Identify which cell holds the provided text, then report its [X, Y] central coordinate. 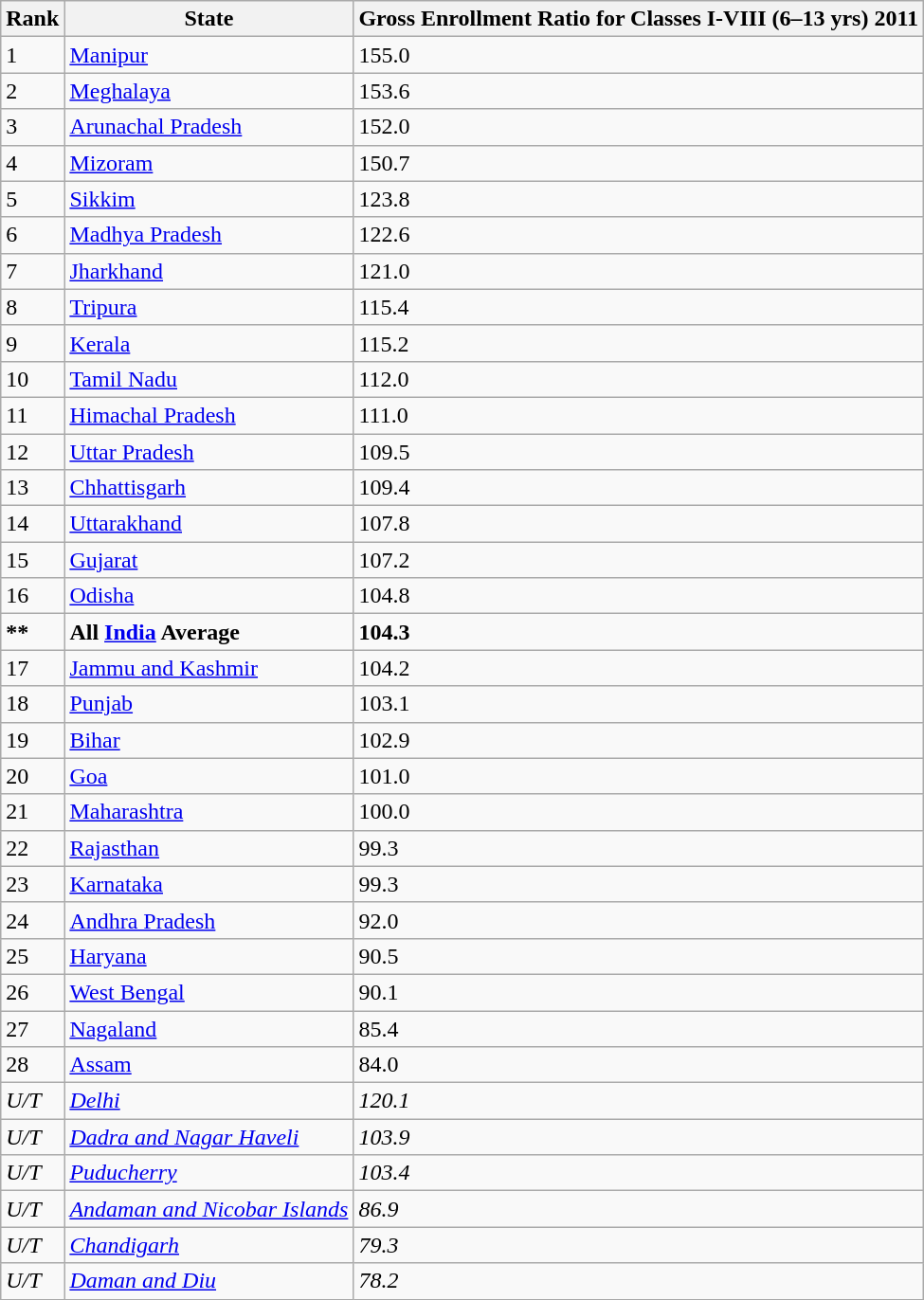
Uttarakhand [208, 524]
112.0 [639, 379]
2 [32, 91]
Manipur [208, 55]
All India Average [208, 632]
Punjab [208, 704]
Madhya Pradesh [208, 235]
92.0 [639, 920]
123.8 [639, 199]
Jammu and Kashmir [208, 668]
Tamil Nadu [208, 379]
101.0 [639, 776]
Delhi [208, 1101]
103.9 [639, 1137]
Daman and Diu [208, 1281]
Gross Enrollment Ratio for Classes I-VIII (6–13 yrs) 2011 [639, 19]
79.3 [639, 1245]
3 [32, 127]
Andaman and Nicobar Islands [208, 1209]
18 [32, 704]
150.7 [639, 163]
19 [32, 740]
Rank [32, 19]
1 [32, 55]
Chhattisgarh [208, 488]
Tripura [208, 307]
Kerala [208, 343]
13 [32, 488]
104.8 [639, 596]
Andhra Pradesh [208, 920]
8 [32, 307]
86.9 [639, 1209]
28 [32, 1065]
17 [32, 668]
9 [32, 343]
6 [32, 235]
Odisha [208, 596]
State [208, 19]
Uttar Pradesh [208, 452]
120.1 [639, 1101]
Puducherry [208, 1173]
Karnataka [208, 884]
Assam [208, 1065]
78.2 [639, 1281]
Nagaland [208, 1028]
122.6 [639, 235]
27 [32, 1028]
** [32, 632]
85.4 [639, 1028]
109.4 [639, 488]
Rajasthan [208, 848]
10 [32, 379]
14 [32, 524]
24 [32, 920]
12 [32, 452]
155.0 [639, 55]
Arunachal Pradesh [208, 127]
Goa [208, 776]
23 [32, 884]
5 [32, 199]
7 [32, 271]
Sikkim [208, 199]
Haryana [208, 956]
115.2 [639, 343]
Maharashtra [208, 812]
153.6 [639, 91]
121.0 [639, 271]
Gujarat [208, 560]
21 [32, 812]
103.1 [639, 704]
Chandigarh [208, 1245]
107.2 [639, 560]
16 [32, 596]
25 [32, 956]
152.0 [639, 127]
Meghalaya [208, 91]
109.5 [639, 452]
84.0 [639, 1065]
Dadra and Nagar Haveli [208, 1137]
11 [32, 415]
20 [32, 776]
111.0 [639, 415]
15 [32, 560]
107.8 [639, 524]
115.4 [639, 307]
103.4 [639, 1173]
Jharkhand [208, 271]
4 [32, 163]
West Bengal [208, 992]
90.5 [639, 956]
26 [32, 992]
104.2 [639, 668]
90.1 [639, 992]
100.0 [639, 812]
Himachal Pradesh [208, 415]
Bihar [208, 740]
Mizoram [208, 163]
104.3 [639, 632]
22 [32, 848]
102.9 [639, 740]
